Output the [x, y] coordinate of the center of the cell containing the given text.  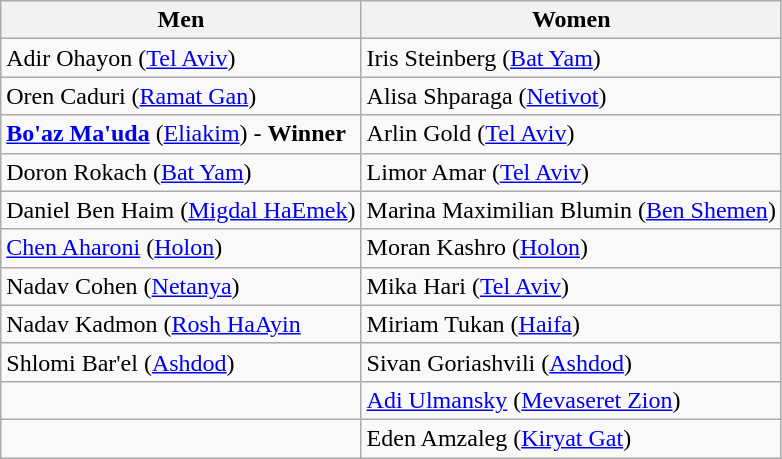
Moran Kashro (Holon) [571, 248]
Doron Rokach (Bat Yam) [181, 172]
Nadav Kadmon (Rosh HaAyin [181, 324]
Nadav Cohen (Netanya) [181, 286]
Sivan Goriashvili (Ashdod) [571, 362]
Iris Steinberg (Bat Yam) [571, 58]
Men [181, 20]
Arlin Gold (Tel Aviv) [571, 134]
Miriam Tukan (Haifa) [571, 324]
Alisa Shparaga (Netivot) [571, 96]
Women [571, 20]
Shlomi Bar'el (Ashdod) [181, 362]
Oren Caduri (Ramat Gan) [181, 96]
Marina Maximilian Blumin (Ben Shemen) [571, 210]
Bo'az Ma'uda (Eliakim) - Winner [181, 134]
Mika Hari (Tel Aviv) [571, 286]
Chen Aharoni (Holon) [181, 248]
Adir Ohayon (Tel Aviv) [181, 58]
Adi Ulmansky (Mevaseret Zion) [571, 400]
Limor Amar (Tel Aviv) [571, 172]
Eden Amzaleg (Kiryat Gat) [571, 438]
Daniel Ben Haim (Migdal HaEmek) [181, 210]
